Output the (x, y) coordinate of the center of the cell containing the given text.  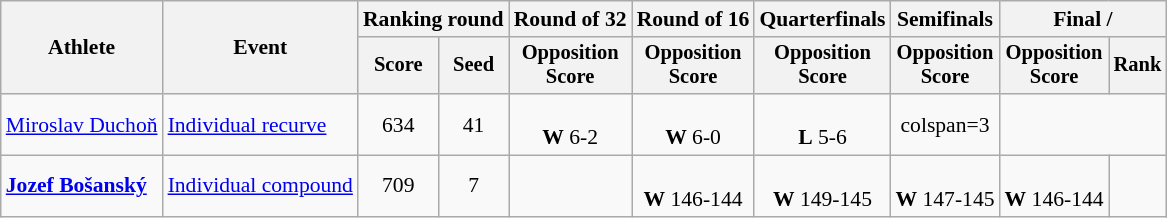
Individual compound (260, 186)
Rank (1138, 66)
Round of 16 (694, 19)
W 147-145 (944, 186)
Athlete (82, 48)
Semifinals (944, 19)
W 6-0 (694, 124)
Score (398, 66)
41 (474, 124)
colspan=3 (944, 124)
709 (398, 186)
W 6-2 (570, 124)
7 (474, 186)
Event (260, 48)
W 149-145 (822, 186)
Ranking round (434, 19)
Round of 32 (570, 19)
L 5-6 (822, 124)
634 (398, 124)
Seed (474, 66)
Jozef Bošanský (82, 186)
Quarterfinals (822, 19)
Miroslav Duchoň (82, 124)
Individual recurve (260, 124)
Final / (1084, 19)
